Search for the cell housing the specified text and yield its [X, Y] center coordinate. 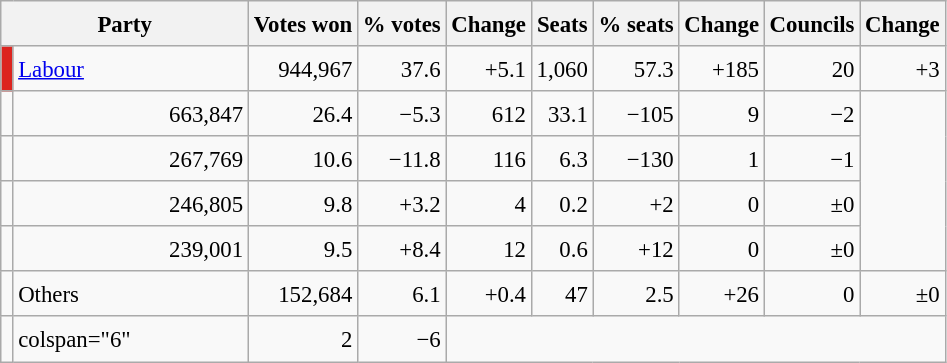
−11.8 [402, 158]
−6 [402, 340]
1,060 [562, 68]
612 [488, 114]
267,769 [131, 158]
Seats [562, 24]
116 [488, 158]
2 [302, 340]
0.2 [562, 204]
% votes [402, 24]
33.1 [562, 114]
944,967 [302, 68]
2.5 [636, 294]
9.8 [302, 204]
+0.4 [488, 294]
9.5 [302, 248]
+12 [636, 248]
4 [488, 204]
−130 [636, 158]
663,847 [131, 114]
Party [125, 24]
246,805 [131, 204]
37.6 [402, 68]
47 [562, 294]
Votes won [302, 24]
+185 [722, 68]
colspan="6" [131, 340]
152,684 [302, 294]
6.1 [402, 294]
Labour [131, 68]
10.6 [302, 158]
Councils [812, 24]
Others [131, 294]
+8.4 [402, 248]
6.3 [562, 158]
12 [488, 248]
+26 [722, 294]
−105 [636, 114]
57.3 [636, 68]
9 [722, 114]
−5.3 [402, 114]
26.4 [302, 114]
+2 [636, 204]
+3.2 [402, 204]
0.6 [562, 248]
+5.1 [488, 68]
−1 [812, 158]
+3 [902, 68]
20 [812, 68]
1 [722, 158]
−2 [812, 114]
239,001 [131, 248]
% seats [636, 24]
